For the text-containing cell, return its midpoint in (x, y) coordinate format. 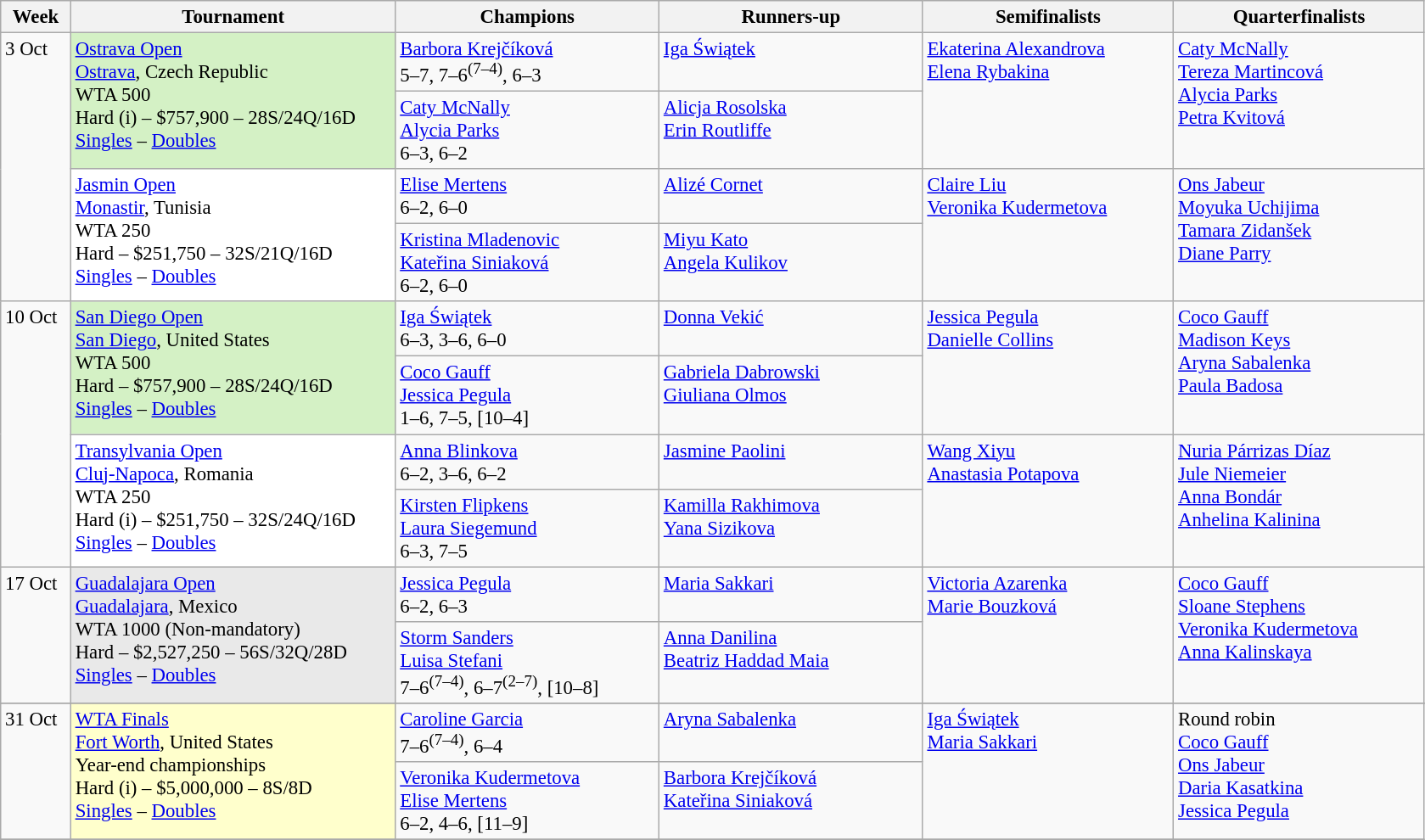
Coco Gauff Madison Keys Aryna Sabalenka Paula Badosa (1299, 368)
Anna Danilina Beatriz Haddad Maia (791, 662)
Coco Gauff Jessica Pegula 1–6, 7–5, [10–4] (528, 395)
Transylvania Open Cluj-Napoca, Romania WTA 250Hard (i) – $251,750 – 32S/24Q/16DSingles – Doubles (233, 501)
Gabriela Dabrowski Giuliana Olmos (791, 395)
Kamilla Rakhimova Yana Sizikova (791, 528)
Maria Sakkari (791, 594)
Iga Świątek (791, 63)
Jessica Pegula Danielle Collins (1048, 368)
Claire Liu Veronika Kudermetova (1048, 235)
Barbora Krejčíková Kateřina Siniaková (791, 801)
Caty McNally Alycia Parks 6–3, 6–2 (528, 131)
Iga Świątek Maria Sakkari (1048, 772)
10 Oct (36, 434)
Kirsten Flipkens Laura Siegemund 6–3, 7–5 (528, 528)
Ekaterina Alexandrova Elena Rybakina (1048, 102)
Veronika Kudermetova Elise Mertens 6–2, 4–6, [11–9] (528, 801)
Nuria Párrizas Díaz Jule Niemeier Anna Bondár Anhelina Kalinina (1299, 501)
Runners-up (791, 17)
Caty McNally Tereza Martincová Alycia Parks Petra Kvitová (1299, 102)
Semifinalists (1048, 17)
San Diego Open San Diego, United StatesWTA 500Hard – $757,900 – 28S/24Q/16DSingles – Doubles (233, 368)
Week (36, 17)
Iga Świątek 6–3, 3–6, 6–0 (528, 329)
Alizé Cornet (791, 197)
Victoria Azarenka Marie Bouzková (1048, 635)
Barbora Krejčíková 5–7, 7–6(7–4), 6–3 (528, 63)
Tournament (233, 17)
Jessica Pegula 6–2, 6–3 (528, 594)
31 Oct (36, 772)
Jasmine Paolini (791, 462)
Kristina Mladenovic Kateřina Siniaková 6–2, 6–0 (528, 263)
Coco Gauff Sloane Stephens Veronika Kudermetova Anna Kalinskaya (1299, 635)
Caroline Garcia 7–6(7–4), 6–4 (528, 733)
Anna Blinkova 6–2, 3–6, 6–2 (528, 462)
Elise Mertens 6–2, 6–0 (528, 197)
Donna Vekić (791, 329)
Champions (528, 17)
Jasmin Open Monastir, Tunisia WTA 250Hard – $251,750 – 32S/21Q/16DSingles – Doubles (233, 235)
Round robin Coco Gauff Ons Jabeur Daria Kasatkina Jessica Pegula (1299, 772)
Guadalajara OpenGuadalajara, Mexico WTA 1000 (Non-mandatory) Hard – $2,527,250 – 56S/32Q/28DSingles – Doubles (233, 635)
Storm Sanders Luisa Stefani 7–6(7–4), 6–7(2–7), [10–8] (528, 662)
Miyu Kato Angela Kulikov (791, 263)
Alicja Rosolska Erin Routliffe (791, 131)
Wang Xiyu Anastasia Potapova (1048, 501)
Ostrava Open Ostrava, Czech RepublicWTA 500Hard (i) – $757,900 – 28S/24Q/16DSingles – Doubles (233, 102)
Aryna Sabalenka (791, 733)
WTA FinalsFort Worth, United StatesYear-end championshipsHard (i) – $5,000,000 – 8S/8DSingles – Doubles (233, 772)
Ons Jabeur Moyuka Uchijima Tamara Zidanšek Diane Parry (1299, 235)
17 Oct (36, 635)
3 Oct (36, 168)
Quarterfinalists (1299, 17)
